Output the (X, Y) coordinate of the center of the cell containing the given text.  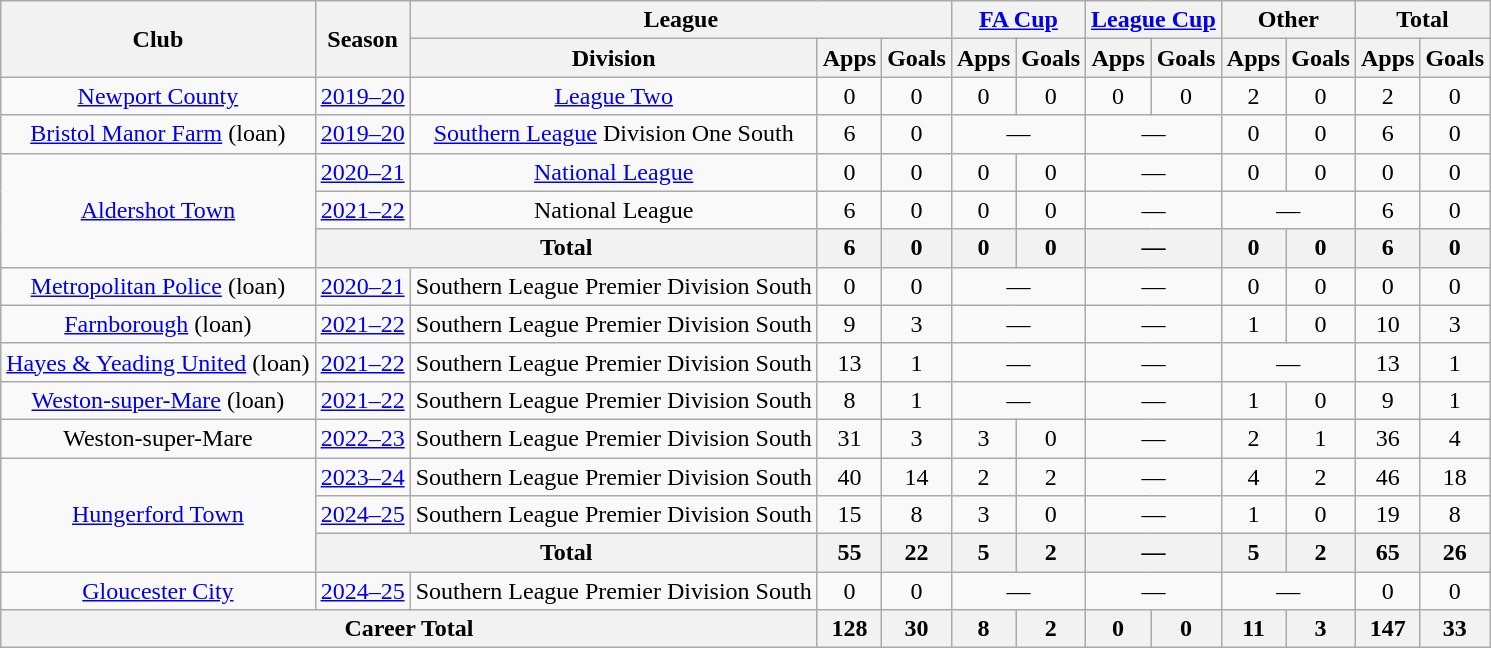
128 (849, 629)
Weston-super-Mare (loan) (158, 400)
Club (158, 39)
2022–23 (362, 438)
League Two (614, 96)
Gloucester City (158, 591)
30 (917, 629)
18 (1455, 477)
Weston-super-Mare (158, 438)
40 (849, 477)
36 (1387, 438)
Career Total (409, 629)
10 (1387, 324)
55 (849, 553)
Southern League Division One South (614, 134)
22 (917, 553)
Aldershot Town (158, 210)
Division (614, 58)
15 (849, 515)
Other (1288, 20)
31 (849, 438)
FA Cup (1018, 20)
33 (1455, 629)
Bristol Manor Farm (loan) (158, 134)
League Cup (1154, 20)
Season (362, 39)
League (680, 20)
Metropolitan Police (loan) (158, 286)
65 (1387, 553)
147 (1387, 629)
Hungerford Town (158, 515)
26 (1455, 553)
Newport County (158, 96)
46 (1387, 477)
11 (1253, 629)
2023–24 (362, 477)
Farnborough (loan) (158, 324)
Hayes & Yeading United (loan) (158, 362)
19 (1387, 515)
14 (917, 477)
